Identify which cell holds the provided text, then report its [x, y] central coordinate. 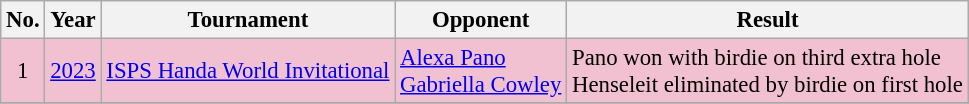
1 [23, 72]
Pano won with birdie on third extra holeHenseleit eliminated by birdie on first hole [768, 72]
Tournament [248, 20]
Opponent [481, 20]
ISPS Handa World Invitational [248, 72]
Year [73, 20]
No. [23, 20]
Alexa Pano Gabriella Cowley [481, 72]
2023 [73, 72]
Result [768, 20]
